Output the [X, Y] coordinate of the center of the cell containing the given text.  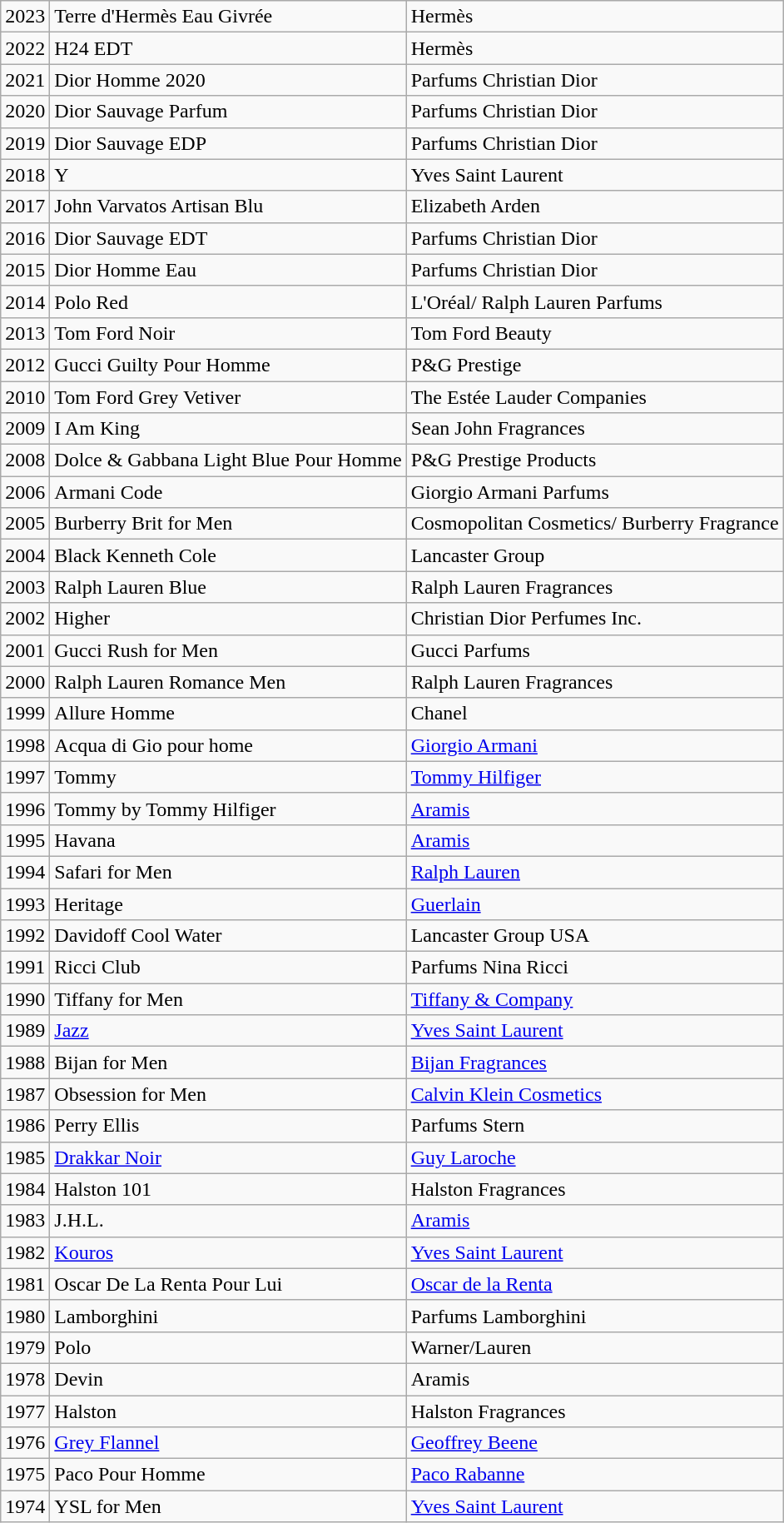
Burberry Brit for Men [228, 524]
2004 [25, 555]
2019 [25, 143]
2013 [25, 333]
1977 [25, 1411]
Tom Ford Grey Vetiver [228, 397]
2006 [25, 492]
2002 [25, 619]
1988 [25, 1063]
2017 [25, 207]
1998 [25, 745]
Paco Pour Homme [228, 1475]
Elizabeth Arden [594, 207]
1985 [25, 1157]
Devin [228, 1379]
Cosmopolitan Cosmetics/ Burberry Fragrance [594, 524]
Grey Flannel [228, 1443]
Jazz [228, 1031]
Bijan Fragrances [594, 1063]
1975 [25, 1475]
1983 [25, 1221]
Tommy by Tommy Hilfiger [228, 809]
Gucci Rush for Men [228, 650]
Black Kenneth Cole [228, 555]
Oscar de la Renta [594, 1284]
Tiffany for Men [228, 999]
2005 [25, 524]
Dolce & Gabbana Light Blue Pour Homme [228, 460]
Parfums Nina Ricci [594, 968]
2023 [25, 17]
Lancaster Group USA [594, 936]
1987 [25, 1094]
P&G Prestige [594, 365]
2014 [25, 301]
1990 [25, 999]
Guy Laroche [594, 1157]
1981 [25, 1284]
Heritage [228, 903]
1991 [25, 968]
Geoffrey Beene [594, 1443]
Lamborghini [228, 1316]
Perry Ellis [228, 1126]
1996 [25, 809]
1994 [25, 872]
Ricci Club [228, 968]
Halston 101 [228, 1189]
Davidoff Cool Water [228, 936]
Halston [228, 1411]
Acqua di Gio pour home [228, 745]
Havana [228, 840]
Parfums Stern [594, 1126]
1999 [25, 714]
Dior Homme 2020 [228, 80]
Dior Sauvage EDT [228, 238]
Bijan for Men [228, 1063]
Gucci Parfums [594, 650]
1984 [25, 1189]
Tom Ford Noir [228, 333]
Polo [228, 1347]
J.H.L. [228, 1221]
Christian Dior Perfumes Inc. [594, 619]
2021 [25, 80]
1982 [25, 1252]
Tommy Hilfiger [594, 777]
Higher [228, 619]
Tommy [228, 777]
Gucci Guilty Pour Homme [228, 365]
2008 [25, 460]
1974 [25, 1506]
Calvin Klein Cosmetics [594, 1094]
2010 [25, 397]
P&G Prestige Products [594, 460]
2015 [25, 270]
Ralph Lauren [594, 872]
Tom Ford Beauty [594, 333]
Drakkar Noir [228, 1157]
Dior Sauvage Parfum [228, 112]
1992 [25, 936]
1989 [25, 1031]
Armani Code [228, 492]
Sean John Fragrances [594, 429]
Safari for Men [228, 872]
Oscar De La Renta Pour Lui [228, 1284]
1978 [25, 1379]
1980 [25, 1316]
Dior Sauvage EDP [228, 143]
2020 [25, 112]
Giorgio Armani [594, 745]
Chanel [594, 714]
1993 [25, 903]
2016 [25, 238]
Parfums Lamborghini [594, 1316]
I Am King [228, 429]
1995 [25, 840]
John Varvatos Artisan Blu [228, 207]
L'Oréal/ Ralph Lauren Parfums [594, 301]
Y [228, 175]
Terre d'Hermès Eau Givrée [228, 17]
Lancaster Group [594, 555]
2009 [25, 429]
Guerlain [594, 903]
1997 [25, 777]
Warner/Lauren [594, 1347]
2018 [25, 175]
Ralph Lauren Romance Men [228, 682]
2012 [25, 365]
The Estée Lauder Companies [594, 397]
Tiffany & Company [594, 999]
Dior Homme Eau [228, 270]
1986 [25, 1126]
2000 [25, 682]
Polo Red [228, 301]
Giorgio Armani Parfums [594, 492]
Obsession for Men [228, 1094]
1979 [25, 1347]
2003 [25, 587]
Allure Homme [228, 714]
Ralph Lauren Blue [228, 587]
1976 [25, 1443]
Kouros [228, 1252]
H24 EDT [228, 48]
2022 [25, 48]
2001 [25, 650]
YSL for Men [228, 1506]
Paco Rabanne [594, 1475]
